For the text-containing cell, return its midpoint in (X, Y) coordinate format. 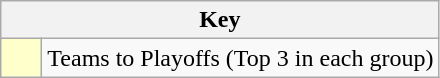
Teams to Playoffs (Top 3 in each group) (240, 58)
Key (220, 20)
